Detect which cell encompasses the target text, then output its [X, Y] center coordinate. 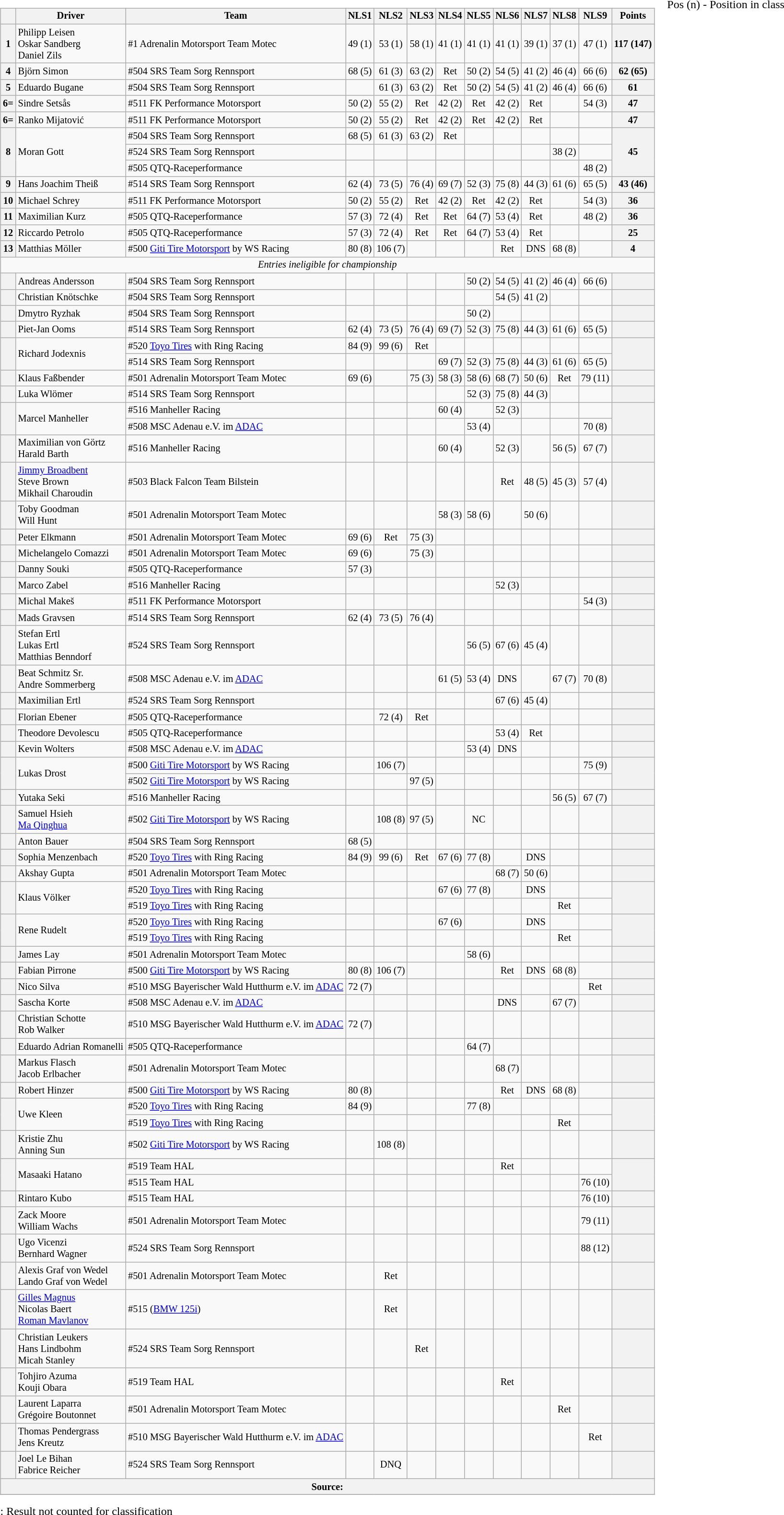
Ugo Vicenzi Bernhard Wagner [71, 1248]
Christian Knötschke [71, 297]
Uwe Kleen [71, 1115]
Tohjiro Azuma Kouji Obara [71, 1382]
Luka Wlömer [71, 394]
DNQ [390, 1465]
Stefan Ertl Lukas Ertl Matthias Benndorf [71, 646]
Andreas Andersson [71, 281]
Lukas Drost [71, 773]
Points [633, 16]
49 (1) [360, 44]
117 (147) [633, 44]
47 (1) [596, 44]
Beat Schmitz Sr. Andre Sommerberg [71, 679]
Source: [327, 1487]
53 (1) [390, 44]
45 [633, 153]
Rene Rudelt [71, 930]
Maximilian Kurz [71, 217]
Joel Le Bihan Fabrice Reicher [71, 1465]
Sascha Korte [71, 1003]
Kristie Zhu Anning Sun [71, 1145]
#515 (BMW 125i) [236, 1309]
Jimmy Broadbent Steve Brown Mikhail Charoudin [71, 482]
Samuel Hsieh Ma Qinghua [71, 820]
38 (2) [564, 152]
NLS2 [390, 16]
James Lay [71, 954]
1 [8, 44]
Markus Flasch Jacob Erlbacher [71, 1069]
#1 Adrenalin Motorsport Team Motec [236, 44]
Sophia Menzenbach [71, 857]
8 [8, 153]
Eduardo Bugane [71, 88]
NLS9 [596, 16]
Björn Simon [71, 71]
Florian Ebener [71, 717]
Dmytro Ryzhak [71, 314]
61 [633, 88]
Toby Goodman Will Hunt [71, 515]
Gilles Magnus Nicolas Baert Roman Mavlanov [71, 1309]
Marco Zabel [71, 586]
Christian Schotte Rob Walker [71, 1025]
25 [633, 233]
Zack Moore William Wachs [71, 1221]
Yutaka Seki [71, 798]
Klaus Völker [71, 898]
Hans Joachim Theiß [71, 185]
Maximilian von Görtz Harald Barth [71, 448]
61 (5) [450, 679]
48 (5) [536, 482]
Maximilian Ertl [71, 701]
Danny Souki [71, 569]
#503 Black Falcon Team Bilstein [236, 482]
Masaaki Hatano [71, 1174]
Laurent Laparra Grégoire Boutonnet [71, 1409]
Theodore Devolescu [71, 733]
75 (9) [596, 765]
NLS7 [536, 16]
Alexis Graf von Wedel Lando Graf von Wedel [71, 1276]
Michelangelo Comazzi [71, 553]
62 (65) [633, 71]
12 [8, 233]
Ranko Mijatović [71, 120]
Robert Hinzer [71, 1091]
Mads Gravsen [71, 618]
Matthias Möller [71, 249]
45 (3) [564, 482]
58 (1) [421, 44]
NLS8 [564, 16]
NLS5 [479, 16]
NLS4 [450, 16]
Piet-Jan Ooms [71, 329]
37 (1) [564, 44]
Entries ineligible for championship [327, 265]
Christian Leukers Hans Lindbohm Micah Stanley [71, 1349]
Fabian Pirrone [71, 971]
Marcel Manheller [71, 418]
Michal Makeš [71, 602]
5 [8, 88]
Akshay Gupta [71, 874]
Riccardo Petrolo [71, 233]
11 [8, 217]
Driver [71, 16]
43 (46) [633, 185]
13 [8, 249]
NC [479, 820]
NLS1 [360, 16]
Richard Jodexnis [71, 354]
Eduardo Adrian Romanelli [71, 1046]
Team [236, 16]
Michael Schrey [71, 200]
Kevin Wolters [71, 749]
Sindre Setsås [71, 104]
Anton Bauer [71, 842]
39 (1) [536, 44]
57 (4) [596, 482]
Peter Elkmann [71, 537]
Philipp Leisen Oskar Sandberg Daniel Zils [71, 44]
Rintaro Kubo [71, 1199]
NLS6 [507, 16]
88 (12) [596, 1248]
Klaus Faßbender [71, 378]
9 [8, 185]
Thomas Pendergrass Jens Kreutz [71, 1437]
10 [8, 200]
Nico Silva [71, 987]
Moran Gott [71, 153]
NLS3 [421, 16]
